Extract the [x, y] coordinate from the center of the cell holding the provided text.  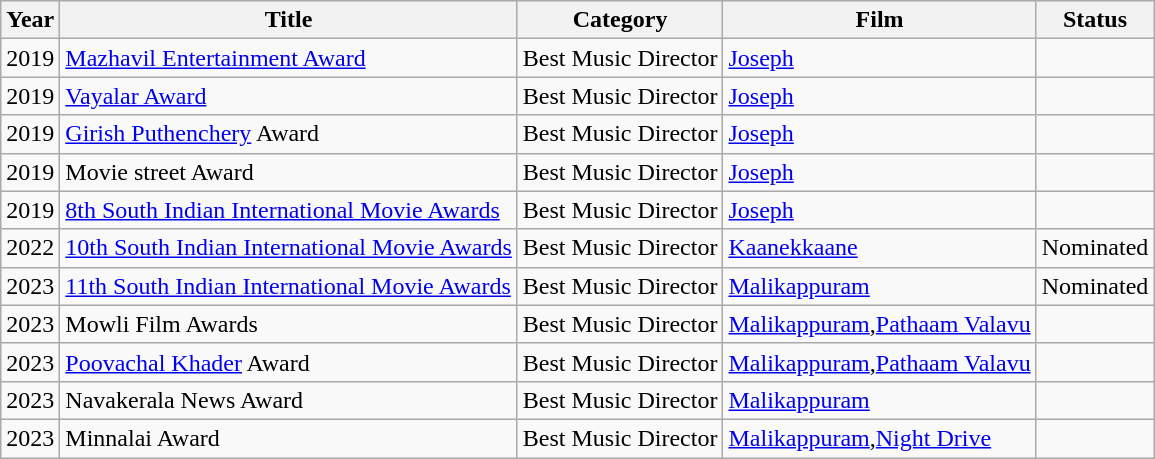
Mowli Film Awards [288, 324]
Poovachal Khader Award [288, 362]
11th South Indian International Movie Awards [288, 286]
Minnalai Award [288, 438]
8th South Indian International Movie Awards [288, 210]
Status [1095, 20]
2022 [30, 248]
Girish Puthenchery Award [288, 134]
Movie street Award [288, 172]
Category [620, 20]
Film [880, 20]
10th South Indian International Movie Awards [288, 248]
Year [30, 20]
Malikappuram,Night Drive [880, 438]
Mazhavil Entertainment Award [288, 58]
Title [288, 20]
Navakerala News Award [288, 400]
Kaanekkaane [880, 248]
Vayalar Award [288, 96]
